For the text-containing cell, return its midpoint in [x, y] coordinate format. 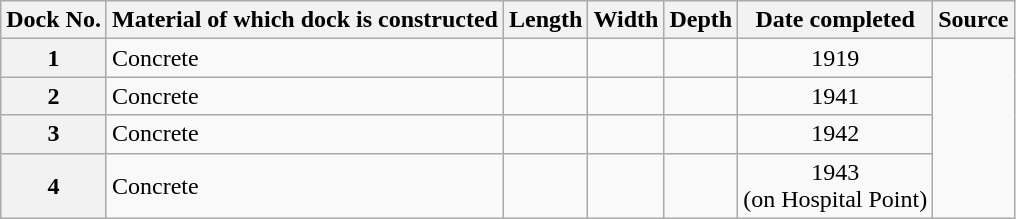
1941 [836, 96]
1 [54, 58]
1942 [836, 134]
Source [974, 20]
Length [546, 20]
3 [54, 134]
2 [54, 96]
4 [54, 186]
Depth [701, 20]
Material of which dock is constructed [304, 20]
1943 (on Hospital Point) [836, 186]
Width [626, 20]
Dock No. [54, 20]
1919 [836, 58]
Date completed [836, 20]
